Detect which cell encompasses the target text, then output its (x, y) center coordinate. 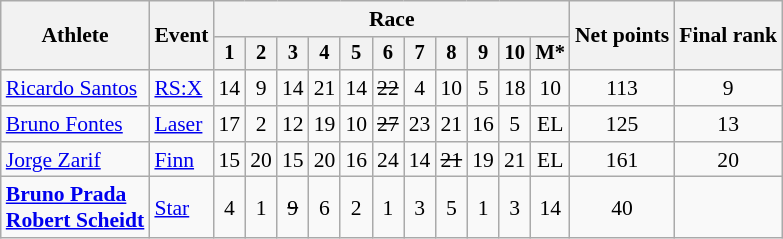
7 (420, 54)
Bruno Fontes (76, 124)
Event (181, 36)
161 (622, 160)
13 (728, 124)
18 (515, 88)
113 (622, 88)
17 (229, 124)
40 (622, 208)
Finn (181, 160)
M* (550, 54)
RS:X (181, 88)
Net points (622, 36)
Athlete (76, 36)
Ricardo Santos (76, 88)
8 (451, 54)
23 (420, 124)
12 (293, 124)
Race (391, 19)
Jorge Zarif (76, 160)
125 (622, 124)
Laser (181, 124)
Final rank (728, 36)
Bruno PradaRobert Scheidt (76, 208)
22 (388, 88)
24 (388, 160)
27 (388, 124)
Star (181, 208)
